For the text-containing cell, return its midpoint in (x, y) coordinate format. 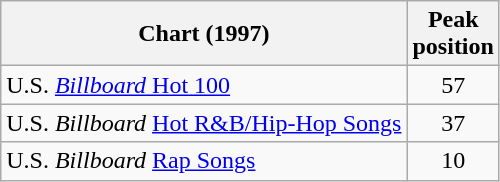
U.S. Billboard Hot 100 (204, 85)
Peakposition (453, 34)
U.S. Billboard Rap Songs (204, 161)
Chart (1997) (204, 34)
10 (453, 161)
57 (453, 85)
37 (453, 123)
U.S. Billboard Hot R&B/Hip-Hop Songs (204, 123)
